Return the (X, Y) coordinate for the center point of the cell that contains the specified text.  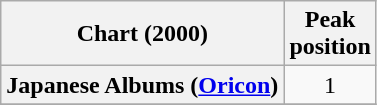
Japanese Albums (Oricon) (142, 85)
Chart (2000) (142, 34)
1 (330, 85)
Peakposition (330, 34)
